Return [X, Y] of the center of cell containing provided text 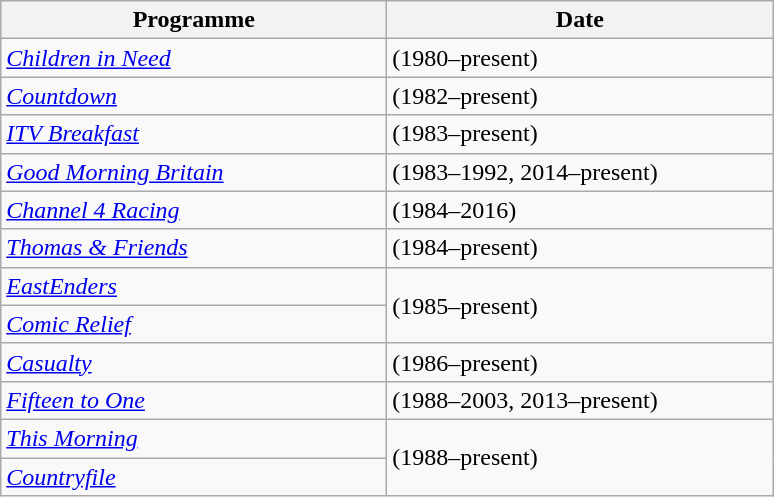
Countryfile [194, 477]
(1983–present) [580, 134]
(1980–present) [580, 58]
(1985–present) [580, 305]
Channel 4 Racing [194, 210]
Comic Relief [194, 324]
EastEnders [194, 286]
Thomas & Friends [194, 248]
Children in Need [194, 58]
(1984–2016) [580, 210]
(1983–1992, 2014–present) [580, 172]
(1988–present) [580, 457]
Fifteen to One [194, 400]
Good Morning Britain [194, 172]
Casualty [194, 362]
(1988–2003, 2013–present) [580, 400]
(1982–present) [580, 96]
Date [580, 20]
(1984–present) [580, 248]
Programme [194, 20]
This Morning [194, 438]
(1986–present) [580, 362]
ITV Breakfast [194, 134]
Countdown [194, 96]
